Output the (x, y) coordinate of the center of the cell containing the given text.  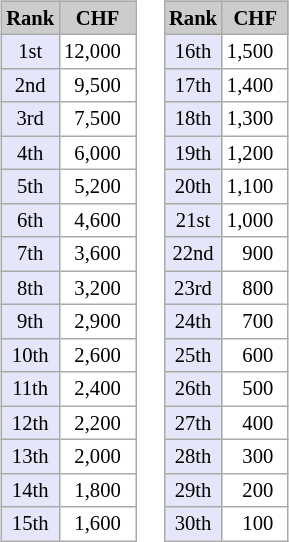
1,200 (255, 153)
9,500 (98, 85)
1,600 (98, 524)
1,100 (255, 187)
1,800 (98, 490)
3,200 (98, 288)
5th (30, 187)
15th (30, 524)
200 (255, 490)
7,500 (98, 119)
8th (30, 288)
900 (255, 254)
6th (30, 220)
1st (30, 52)
19th (193, 153)
700 (255, 322)
25th (193, 355)
12,000 (98, 52)
6,000 (98, 153)
500 (255, 389)
27th (193, 423)
18th (193, 119)
11th (30, 389)
12th (30, 423)
21st (193, 220)
23rd (193, 288)
2,200 (98, 423)
1,000 (255, 220)
400 (255, 423)
2,000 (98, 457)
5,200 (98, 187)
4,600 (98, 220)
1,500 (255, 52)
100 (255, 524)
22nd (193, 254)
800 (255, 288)
16th (193, 52)
2,600 (98, 355)
2nd (30, 85)
28th (193, 457)
600 (255, 355)
1,400 (255, 85)
26th (193, 389)
3,600 (98, 254)
17th (193, 85)
14th (30, 490)
20th (193, 187)
9th (30, 322)
1,300 (255, 119)
29th (193, 490)
7th (30, 254)
4th (30, 153)
13th (30, 457)
2,900 (98, 322)
30th (193, 524)
10th (30, 355)
2,400 (98, 389)
24th (193, 322)
3rd (30, 119)
300 (255, 457)
